Scan for the cell matching the given text and deliver its [X, Y] coordinate at center. 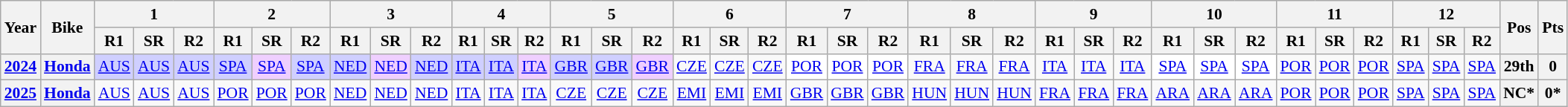
29th [1519, 67]
6 [730, 14]
Pos [1519, 27]
2 [272, 14]
10 [1214, 14]
3 [390, 14]
2024 [21, 67]
11 [1335, 14]
Bike [67, 27]
4 [501, 14]
NC* [1519, 94]
7 [848, 14]
5 [612, 14]
2025 [21, 94]
8 [971, 14]
1 [154, 14]
12 [1447, 14]
0 [1552, 67]
Year [21, 27]
9 [1094, 14]
0* [1552, 94]
Pts [1552, 27]
